Find where the given text appears and provide that cell's center as [X, Y] coordinate. 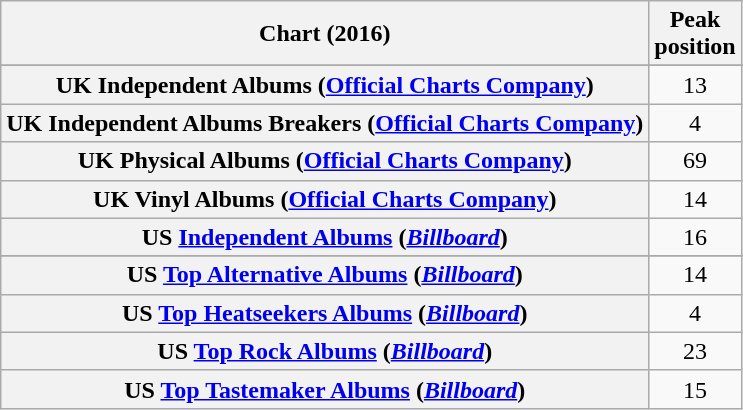
UK Independent Albums Breakers (Official Charts Company) [325, 123]
23 [695, 351]
Chart (2016) [325, 34]
US Independent Albums (Billboard) [325, 237]
15 [695, 389]
UK Vinyl Albums (Official Charts Company) [325, 199]
US Top Alternative Albums (Billboard) [325, 275]
69 [695, 161]
US Top Rock Albums (Billboard) [325, 351]
16 [695, 237]
Peakposition [695, 34]
UK Independent Albums (Official Charts Company) [325, 85]
UK Physical Albums (Official Charts Company) [325, 161]
13 [695, 85]
US Top Tastemaker Albums (Billboard) [325, 389]
US Top Heatseekers Albums (Billboard) [325, 313]
